Scan for the cell matching the given text and deliver its (x, y) coordinate at center. 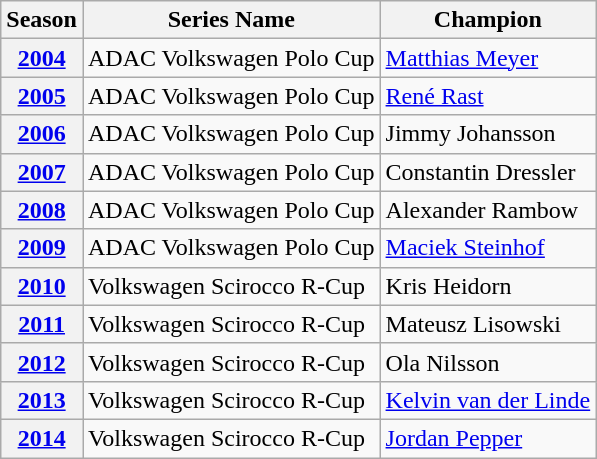
2004 (42, 58)
2013 (42, 400)
Kelvin van der Linde (488, 400)
Kris Heidorn (488, 286)
Constantin Dressler (488, 172)
René Rast (488, 96)
Champion (488, 20)
Series Name (231, 20)
Season (42, 20)
2005 (42, 96)
Maciek Steinhof (488, 248)
Matthias Meyer (488, 58)
2014 (42, 438)
2012 (42, 362)
2011 (42, 324)
2010 (42, 286)
Mateusz Lisowski (488, 324)
2006 (42, 134)
Alexander Rambow (488, 210)
2009 (42, 248)
Jordan Pepper (488, 438)
Jimmy Johansson (488, 134)
2008 (42, 210)
2007 (42, 172)
Ola Nilsson (488, 362)
